Find where the given text appears and provide that cell's center as (X, Y) coordinate. 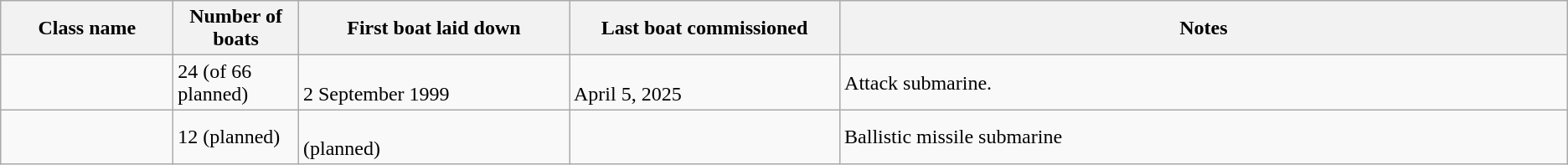
Notes (1204, 28)
First boat laid down (434, 28)
Last boat commissioned (705, 28)
Ballistic missile submarine (1204, 137)
24 (of 66 planned) (236, 82)
(planned) (434, 137)
12 (planned) (236, 137)
2 September 1999 (434, 82)
Class name (87, 28)
Number of boats (236, 28)
Attack submarine. (1204, 82)
April 5, 2025 (705, 82)
